Search for the cell housing the specified text and yield its [X, Y] center coordinate. 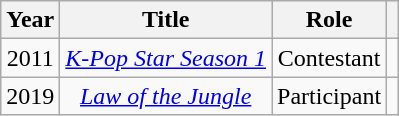
2019 [30, 96]
Participant [330, 96]
Role [330, 20]
Year [30, 20]
Contestant [330, 58]
Law of the Jungle [166, 96]
K-Pop Star Season 1 [166, 58]
2011 [30, 58]
Title [166, 20]
